Capture the cell that displays the provided text and extract its [X, Y] central coordinate. 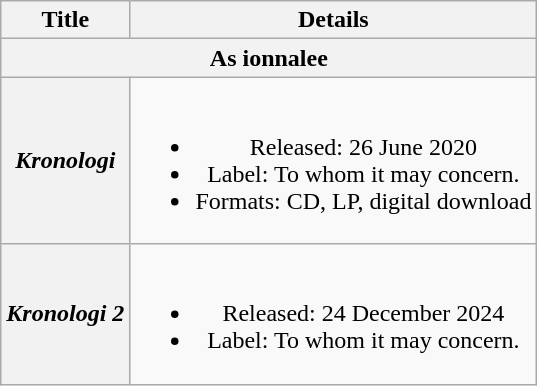
Kronologi [66, 160]
Released: 24 December 2024Label: To whom it may concern. [334, 314]
Released: 26 June 2020Label: To whom it may concern.Formats: CD, LP, digital download [334, 160]
As ionnalee [269, 58]
Title [66, 20]
Kronologi 2 [66, 314]
Details [334, 20]
